Return the (X, Y) coordinate for the center point of the cell that contains the specified text.  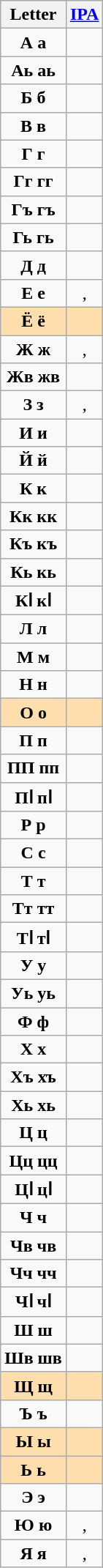
Хъ хъ (34, 1077)
З з (34, 405)
Цӏ цӏ (34, 1189)
Пӏ пӏ (34, 797)
В в (34, 126)
Тт тт (34, 909)
Чв чв (34, 1246)
Тӏ тӏ (34, 937)
Т т (34, 881)
О о (34, 713)
Ф ф (34, 1022)
IPA (85, 15)
Ю ю (34, 1526)
У у (34, 965)
Хь хь (34, 1105)
С с (34, 853)
Р р (34, 825)
Гг гг (34, 182)
Ь ь (34, 1470)
Ш ш (34, 1330)
Й й (34, 461)
Къ къ (34, 544)
Чӏ чӏ (34, 1302)
Е е (34, 293)
Letter (34, 15)
Гъ гъ (34, 209)
А а (34, 42)
Гь гь (34, 237)
И и (34, 433)
Г г (34, 154)
Ы ы (34, 1441)
Ц ц (34, 1133)
Шв шв (34, 1358)
Я я (34, 1553)
Ъ ъ (34, 1413)
Жв жв (34, 377)
Цц цц (34, 1161)
Уь уь (34, 993)
Н н (34, 685)
М м (34, 657)
ПП пп (34, 768)
Ч ч (34, 1217)
Аь аь (34, 70)
Х х (34, 1049)
К к (34, 488)
Б б (34, 98)
Д д (34, 265)
Кӏ кӏ (34, 601)
Л л (34, 629)
Кк кк (34, 516)
Э э (34, 1498)
Ж ж (34, 349)
Щ щ (34, 1386)
Кь кь (34, 572)
П п (34, 740)
Ё ё (34, 321)
Чч чч (34, 1274)
